Output the (X, Y) coordinate of the center of the cell containing the given text.  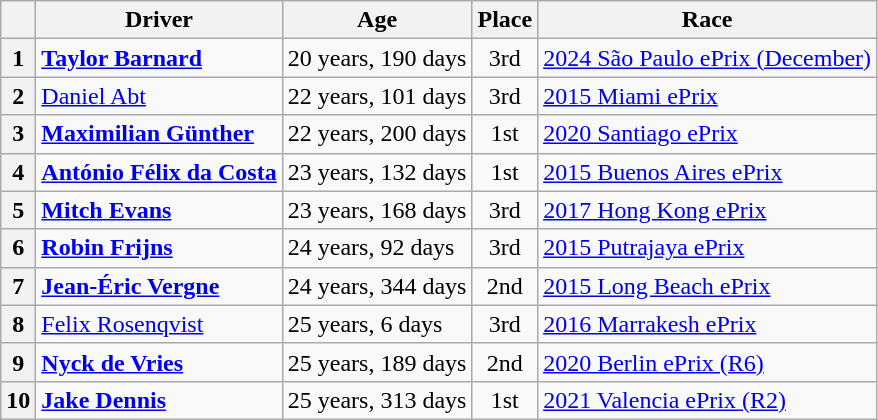
22 years, 101 days (377, 96)
1 (18, 58)
Felix Rosenqvist (159, 324)
2016 Marrakesh ePrix (708, 324)
Age (377, 20)
8 (18, 324)
24 years, 344 days (377, 286)
Daniel Abt (159, 96)
25 years, 6 days (377, 324)
6 (18, 248)
23 years, 168 days (377, 210)
António Félix da Costa (159, 172)
2020 Berlin ePrix (R6) (708, 362)
2020 Santiago ePrix (708, 134)
7 (18, 286)
22 years, 200 days (377, 134)
2015 Long Beach ePrix (708, 286)
5 (18, 210)
2021 Valencia ePrix (R2) (708, 400)
Driver (159, 20)
Jake Dennis (159, 400)
4 (18, 172)
2015 Putrajaya ePrix (708, 248)
25 years, 313 days (377, 400)
23 years, 132 days (377, 172)
20 years, 190 days (377, 58)
24 years, 92 days (377, 248)
3 (18, 134)
Taylor Barnard (159, 58)
Mitch Evans (159, 210)
Nyck de Vries (159, 362)
2015 Buenos Aires ePrix (708, 172)
10 (18, 400)
2 (18, 96)
Race (708, 20)
Place (505, 20)
Robin Frijns (159, 248)
Maximilian Günther (159, 134)
Jean-Éric Vergne (159, 286)
2015 Miami ePrix (708, 96)
25 years, 189 days (377, 362)
2017 Hong Kong ePrix (708, 210)
2024 São Paulo ePrix (December) (708, 58)
9 (18, 362)
